Return (X, Y) of the center of cell containing provided text 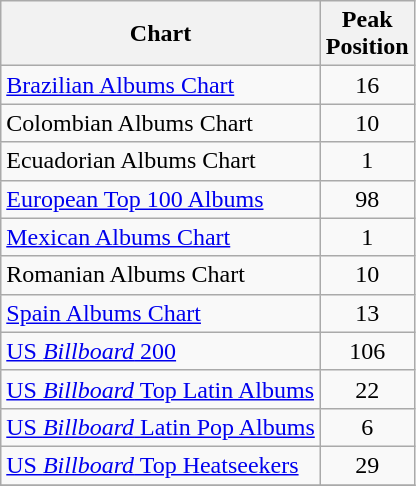
Ecuadorian Albums Chart (161, 161)
US Billboard Top Heatseekers (161, 465)
106 (367, 351)
US Billboard Latin Pop Albums (161, 427)
Colombian Albums Chart (161, 123)
US Billboard Top Latin Albums (161, 389)
Spain Albums Chart (161, 313)
Mexican Albums Chart (161, 237)
Romanian Albums Chart (161, 275)
22 (367, 389)
98 (367, 199)
Brazilian Albums Chart (161, 85)
13 (367, 313)
29 (367, 465)
Chart (161, 34)
PeakPosition (367, 34)
6 (367, 427)
European Top 100 Albums (161, 199)
US Billboard 200 (161, 351)
16 (367, 85)
